For the text-containing cell, return its midpoint in [X, Y] coordinate format. 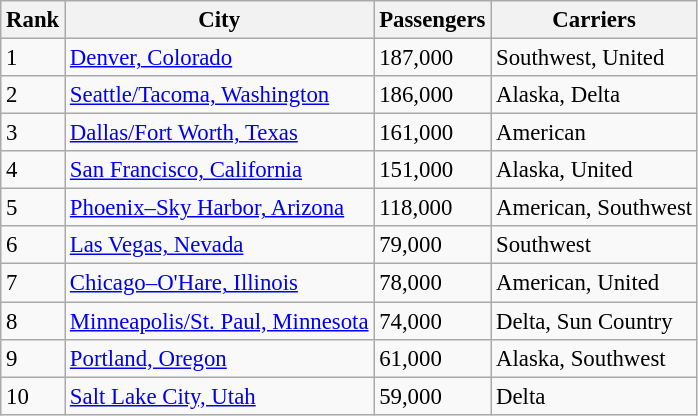
Las Vegas, Nevada [220, 245]
4 [33, 170]
5 [33, 208]
American, United [594, 283]
Southwest, United [594, 58]
61,000 [432, 358]
Portland, Oregon [220, 358]
9 [33, 358]
8 [33, 321]
Denver, Colorado [220, 58]
Southwest [594, 245]
Chicago–O'Hare, Illinois [220, 283]
7 [33, 283]
Rank [33, 20]
Delta, Sun Country [594, 321]
161,000 [432, 133]
10 [33, 396]
3 [33, 133]
Alaska, United [594, 170]
Salt Lake City, Utah [220, 396]
6 [33, 245]
187,000 [432, 58]
Alaska, Delta [594, 95]
1 [33, 58]
American, Southwest [594, 208]
186,000 [432, 95]
59,000 [432, 396]
Dallas/Fort Worth, Texas [220, 133]
Phoenix–Sky Harbor, Arizona [220, 208]
Seattle/Tacoma, Washington [220, 95]
79,000 [432, 245]
118,000 [432, 208]
74,000 [432, 321]
Carriers [594, 20]
Minneapolis/St. Paul, Minnesota [220, 321]
Alaska, Southwest [594, 358]
San Francisco, California [220, 170]
2 [33, 95]
Delta [594, 396]
151,000 [432, 170]
Passengers [432, 20]
City [220, 20]
78,000 [432, 283]
American [594, 133]
